Return the (X, Y) coordinate for the center point of the cell that contains the specified text.  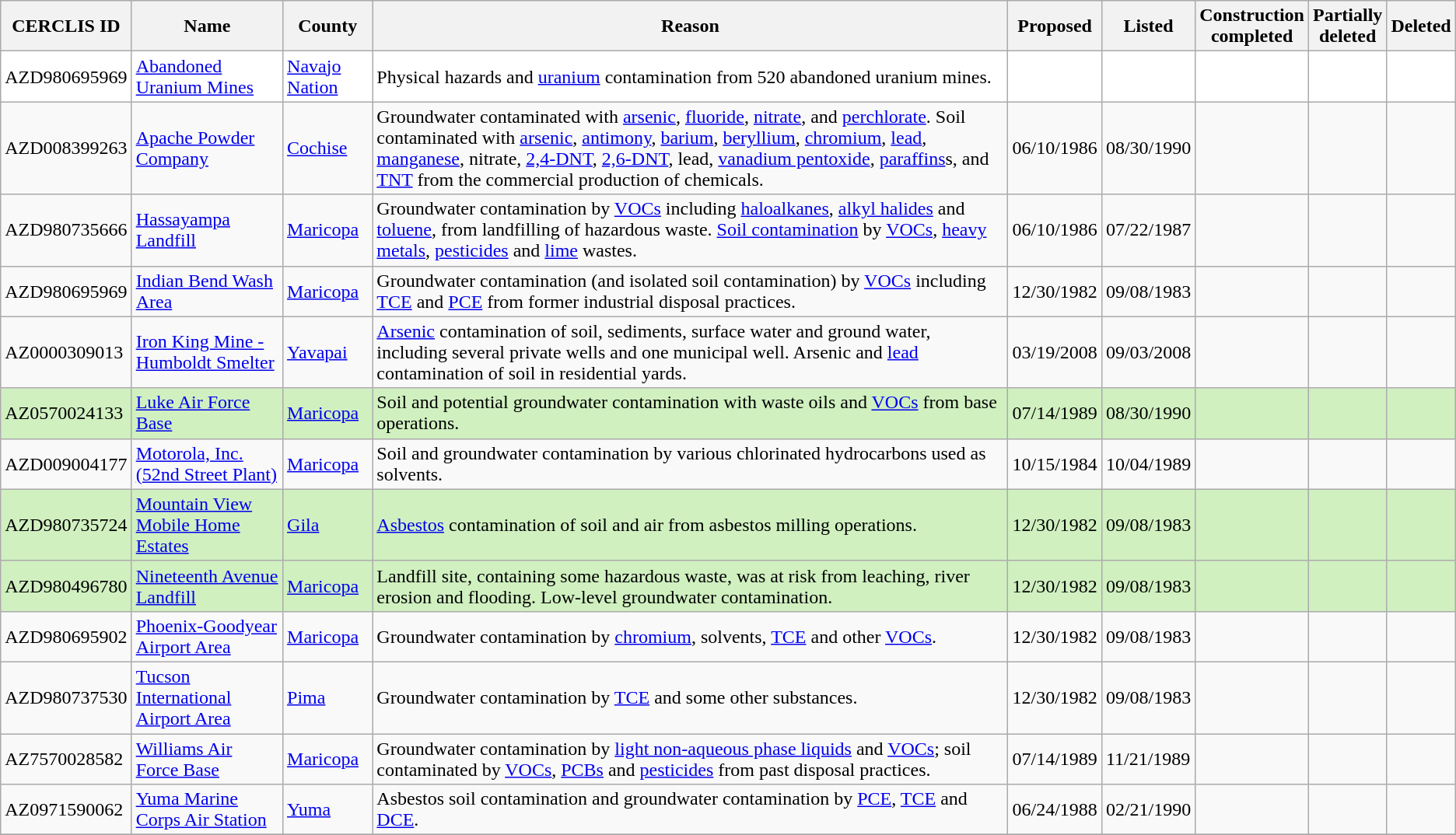
06/24/1988 (1055, 810)
Williams Air Force Base (207, 759)
Indian Bend Wash Area (207, 291)
Physical hazards and uranium contamination from 520 abandoned uranium mines. (691, 76)
10/04/1989 (1148, 463)
Tucson International Airport Area (207, 697)
AZ0971590062 (66, 810)
AZD980695902 (66, 636)
Yuma (328, 810)
11/21/1989 (1148, 759)
AZD980735666 (66, 230)
AZ7570028582 (66, 759)
AZD980737530 (66, 697)
Pima (328, 697)
Asbestos soil contamination and groundwater contamination by PCE, TCE and DCE. (691, 810)
Soil and groundwater contamination by various chlorinated hydrocarbons used as solvents. (691, 463)
Groundwater contamination by TCE and some other substances. (691, 697)
Partiallydeleted (1347, 26)
Deleted (1421, 26)
Nineteenth Avenue Landfill (207, 586)
09/03/2008 (1148, 352)
AZ0000309013 (66, 352)
07/22/1987 (1148, 230)
Groundwater contamination by light non-aqueous phase liquids and VOCs; soil contaminated by VOCs, PCBs and pesticides from past disposal practices. (691, 759)
AZD980496780 (66, 586)
10/15/1984 (1055, 463)
Constructioncompleted (1252, 26)
Yuma Marine Corps Air Station (207, 810)
County (328, 26)
Apache Powder Company (207, 148)
Proposed (1055, 26)
Cochise (328, 148)
Hassayampa Landfill (207, 230)
Groundwater contamination (and isolated soil contamination) by VOCs including TCE and PCE from former industrial disposal practices. (691, 291)
02/21/1990 (1148, 810)
Phoenix-Goodyear Airport Area (207, 636)
Listed (1148, 26)
CERCLIS ID (66, 26)
Iron King Mine - Humboldt Smelter (207, 352)
Luke Air Force Base (207, 414)
AZD008399263 (66, 148)
03/19/2008 (1055, 352)
Landfill site, containing some hazardous waste, was at risk from leaching, river erosion and flooding. Low-level groundwater contamination. (691, 586)
Name (207, 26)
Yavapai (328, 352)
AZ0570024133 (66, 414)
Gila (328, 525)
AZD009004177 (66, 463)
AZD980735724 (66, 525)
Soil and potential groundwater contamination with waste oils and VOCs from base operations. (691, 414)
Mountain View Mobile Home Estates (207, 525)
Asbestos contamination of soil and air from asbestos milling operations. (691, 525)
Groundwater contamination by chromium, solvents, TCE and other VOCs. (691, 636)
Reason (691, 26)
Abandoned Uranium Mines (207, 76)
Motorola, Inc. (52nd Street Plant) (207, 463)
Navajo Nation (328, 76)
